Provide the (X, Y) coordinate of the cell's center where the given text is located.  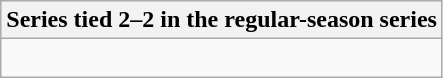
Series tied 2–2 in the regular-season series (222, 20)
